Locate the cell with the specified text and output its [x, y] center coordinate. 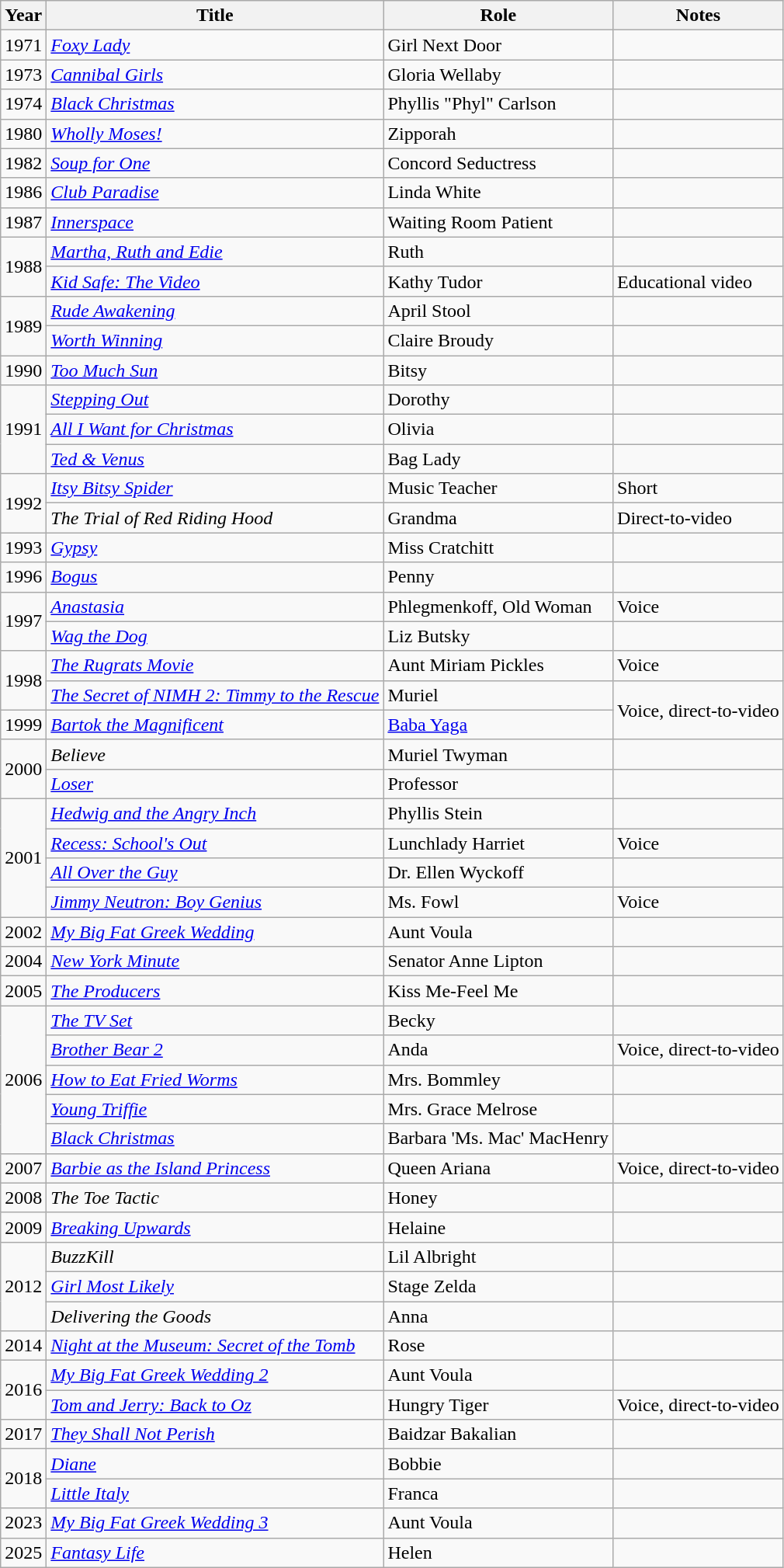
Anastasia [215, 607]
Cannibal Girls [215, 75]
Phyllis "Phyl" Carlson [498, 104]
Too Much Sun [215, 370]
Ruth [498, 252]
Mrs. Bommley [498, 1080]
Ted & Venus [215, 459]
Brother Bear 2 [215, 1050]
Bitsy [498, 370]
Hedwig and the Angry Inch [215, 813]
Honey [498, 1198]
1987 [23, 222]
Night at the Museum: Secret of the Tomb [215, 1346]
1991 [23, 429]
Foxy Lady [215, 45]
1990 [23, 370]
Lil Albright [498, 1257]
2005 [23, 991]
The Producers [215, 991]
The Secret of NIMH 2: Timmy to the Rescue [215, 695]
The Trial of Red Riding Hood [215, 518]
Kathy Tudor [498, 281]
2014 [23, 1346]
1997 [23, 621]
How to Eat Fried Worms [215, 1080]
Linda White [498, 193]
Miss Cratchitt [498, 548]
Stepping Out [215, 400]
Senator Anne Lipton [498, 961]
Baba Yaga [498, 725]
Worth Winning [215, 340]
Soup for One [215, 163]
1988 [23, 266]
Concord Seductress [498, 163]
1971 [23, 45]
2017 [23, 1434]
Club Paradise [215, 193]
Role [498, 16]
Anna [498, 1316]
Fantasy Life [215, 1552]
All Over the Guy [215, 873]
Penny [498, 577]
Believe [215, 754]
1993 [23, 548]
Gypsy [215, 548]
Itsy Bitsy Spider [215, 488]
They Shall Not Perish [215, 1434]
2007 [23, 1168]
My Big Fat Greek Wedding 3 [215, 1523]
Delivering the Goods [215, 1316]
Kid Safe: The Video [215, 281]
Queen Ariana [498, 1168]
Girl Next Door [498, 45]
Professor [498, 784]
Wag the Dog [215, 636]
Music Teacher [498, 488]
The Rugrats Movie [215, 666]
2000 [23, 769]
1973 [23, 75]
Notes [699, 16]
Anda [498, 1050]
2002 [23, 932]
Muriel Twyman [498, 754]
Short [699, 488]
Dr. Ellen Wyckoff [498, 873]
Hungry Tiger [498, 1405]
The Toe Tactic [215, 1198]
My Big Fat Greek Wedding 2 [215, 1375]
Bobbie [498, 1464]
Wholly Moses! [215, 134]
Direct-to-video [699, 518]
Innerspace [215, 222]
Muriel [498, 695]
1982 [23, 163]
Tom and Jerry: Back to Oz [215, 1405]
Educational video [699, 281]
Bartok the Magnificent [215, 725]
1998 [23, 680]
My Big Fat Greek Wedding [215, 932]
Phlegmenkoff, Old Woman [498, 607]
Liz Butsky [498, 636]
BuzzKill [215, 1257]
Bag Lady [498, 459]
Diane [215, 1464]
1974 [23, 104]
Rude Awakening [215, 311]
2018 [23, 1479]
Helaine [498, 1227]
Martha, Ruth and Edie [215, 252]
Dorothy [498, 400]
Claire Broudy [498, 340]
Stage Zelda [498, 1286]
2012 [23, 1286]
Loser [215, 784]
Barbara 'Ms. Mac' MacHenry [498, 1139]
Waiting Room Patient [498, 222]
Title [215, 16]
2009 [23, 1227]
2006 [23, 1080]
Ms. Fowl [498, 902]
Franca [498, 1493]
1980 [23, 134]
2008 [23, 1198]
Rose [498, 1346]
2004 [23, 961]
1989 [23, 325]
Gloria Wellaby [498, 75]
Recess: School's Out [215, 843]
Kiss Me-Feel Me [498, 991]
2023 [23, 1523]
Becky [498, 1020]
Girl Most Likely [215, 1286]
New York Minute [215, 961]
Little Italy [215, 1493]
1999 [23, 725]
Lunchlady Harriet [498, 843]
April Stool [498, 311]
The TV Set [215, 1020]
Olivia [498, 429]
Young Triffie [215, 1109]
1992 [23, 503]
Mrs. Grace Melrose [498, 1109]
Grandma [498, 518]
1996 [23, 577]
2001 [23, 857]
Breaking Upwards [215, 1227]
Phyllis Stein [498, 813]
Jimmy Neutron: Boy Genius [215, 902]
All I Want for Christmas [215, 429]
Year [23, 16]
Barbie as the Island Princess [215, 1168]
1986 [23, 193]
Zipporah [498, 134]
2016 [23, 1390]
2025 [23, 1552]
Baidzar Bakalian [498, 1434]
Helen [498, 1552]
Bogus [215, 577]
Aunt Miriam Pickles [498, 666]
